From the cell containing the given text, extract its center point as [x, y] coordinate. 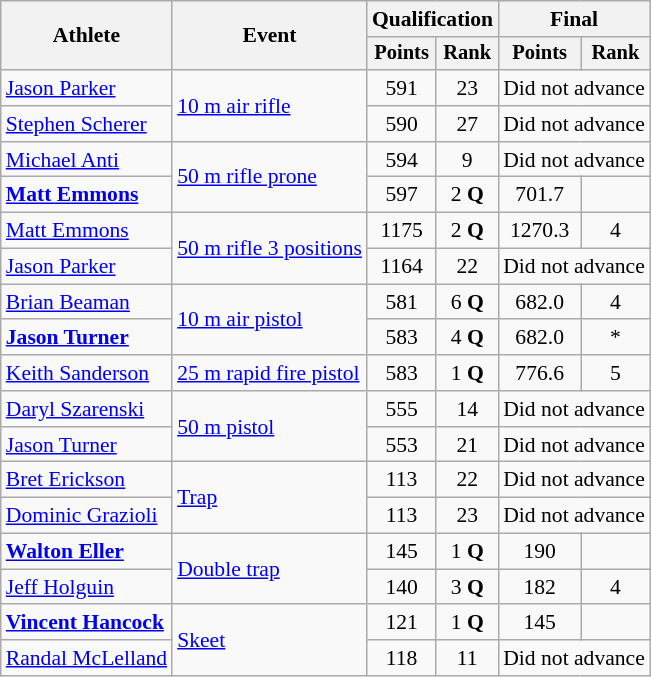
1175 [402, 231]
Qualification [432, 19]
50 m rifle 3 positions [270, 248]
Jeff Holguin [86, 587]
5 [616, 373]
701.7 [540, 195]
10 m air rifle [270, 106]
Trap [270, 498]
50 m pistol [270, 426]
1270.3 [540, 231]
Daryl Szarenski [86, 409]
Stephen Scherer [86, 124]
27 [467, 124]
594 [402, 160]
Brian Beaman [86, 302]
3 Q [467, 587]
25 m rapid fire pistol [270, 373]
50 m rifle prone [270, 178]
182 [540, 587]
Athlete [86, 36]
591 [402, 88]
Keith Sanderson [86, 373]
Randal McLelland [86, 658]
21 [467, 445]
Skeet [270, 640]
Bret Erickson [86, 480]
190 [540, 552]
Event [270, 36]
Final [574, 19]
121 [402, 623]
Double trap [270, 570]
9 [467, 160]
11 [467, 658]
118 [402, 658]
1164 [402, 267]
553 [402, 445]
581 [402, 302]
Walton Eller [86, 552]
4 Q [467, 338]
Michael Anti [86, 160]
6 Q [467, 302]
597 [402, 195]
590 [402, 124]
10 m air pistol [270, 320]
* [616, 338]
555 [402, 409]
Dominic Grazioli [86, 516]
14 [467, 409]
140 [402, 587]
Vincent Hancock [86, 623]
776.6 [540, 373]
